Return the [x, y] coordinate for the center point of the cell that contains the specified text.  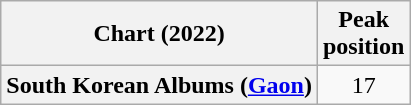
17 [363, 85]
South Korean Albums (Gaon) [160, 85]
Chart (2022) [160, 34]
Peakposition [363, 34]
